Determine the [x, y] coordinate at the center of the cell enclosing the given text.  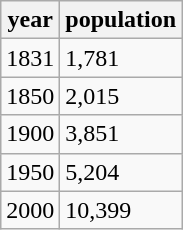
3,851 [121, 134]
year [30, 20]
2000 [30, 210]
1850 [30, 96]
1900 [30, 134]
1,781 [121, 58]
population [121, 20]
1831 [30, 58]
2,015 [121, 96]
5,204 [121, 172]
1950 [30, 172]
10,399 [121, 210]
